Identify which cell holds the provided text, then report its [X, Y] central coordinate. 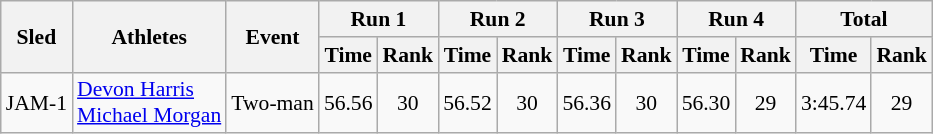
56.52 [468, 102]
Event [272, 36]
Run 3 [616, 19]
JAM-1 [36, 102]
56.30 [706, 102]
56.56 [348, 102]
Run 1 [378, 19]
3:45.74 [834, 102]
Run 2 [498, 19]
Devon HarrisMichael Morgan [149, 102]
Athletes [149, 36]
Sled [36, 36]
Two-man [272, 102]
Total [864, 19]
Run 4 [736, 19]
56.36 [586, 102]
